Find where the given text appears and provide that cell's center as (X, Y) coordinate. 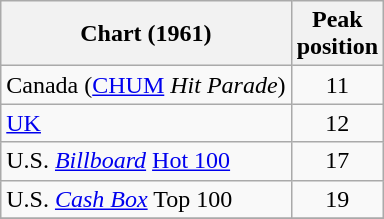
Peakposition (337, 34)
U.S. Billboard Hot 100 (146, 161)
19 (337, 199)
Chart (1961) (146, 34)
U.S. Cash Box Top 100 (146, 199)
UK (146, 123)
11 (337, 85)
12 (337, 123)
Canada (CHUM Hit Parade) (146, 85)
17 (337, 161)
